Return (x, y) of the center of cell containing provided text 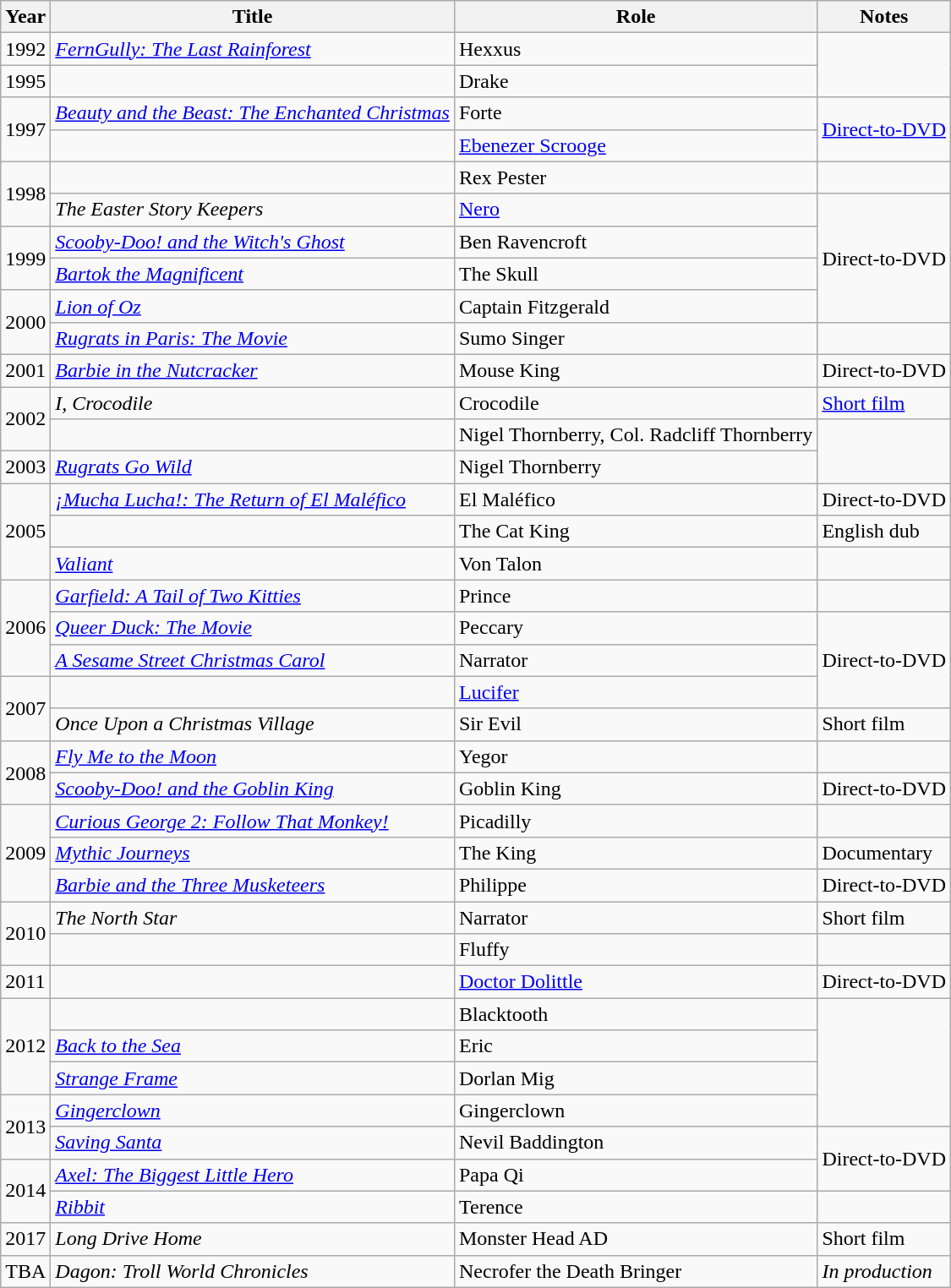
Doctor Dolittle (636, 982)
Hexxus (636, 49)
Ben Ravencroft (636, 242)
El Maléfico (636, 499)
Goblin King (636, 789)
Beauty and the Beast: The Enchanted Christmas (253, 113)
Once Upon a Christmas Village (253, 724)
2014 (25, 1191)
Ebenezer Scrooge (636, 145)
2005 (25, 532)
Terence (636, 1207)
Bartok the Magnificent (253, 274)
Fluffy (636, 950)
2002 (25, 419)
Scooby-Doo! and the Witch's Ghost (253, 242)
2009 (25, 853)
Barbie in the Nutcracker (253, 370)
Valiant (253, 564)
Dorlan Mig (636, 1078)
Necrofer the Death Bringer (636, 1271)
The Skull (636, 274)
2003 (25, 467)
Long Drive Home (253, 1239)
FernGully: The Last Rainforest (253, 49)
Nevil Baddington (636, 1143)
Drake (636, 81)
Queer Duck: The Movie (253, 628)
Crocodile (636, 403)
Nero (636, 210)
Garfield: A Tail of Two Kitties (253, 596)
Curious George 2: Follow That Monkey! (253, 821)
Mythic Journeys (253, 853)
Mouse King (636, 370)
Rex Pester (636, 177)
Lucifer (636, 692)
2000 (25, 322)
Notes (884, 17)
Sumo Singer (636, 338)
Ribbit (253, 1207)
The Easter Story Keepers (253, 210)
Barbie and the Three Musketeers (253, 885)
Peccary (636, 628)
I, Crocodile (253, 403)
The North Star (253, 917)
The King (636, 853)
English dub (884, 532)
2001 (25, 370)
Rugrats Go Wild (253, 467)
Rugrats in Paris: The Movie (253, 338)
2008 (25, 772)
Title (253, 17)
Blacktooth (636, 1014)
Picadilly (636, 821)
Year (25, 17)
Fly Me to the Moon (253, 756)
Strange Frame (253, 1078)
1997 (25, 129)
2010 (25, 933)
Philippe (636, 885)
1992 (25, 49)
1998 (25, 194)
1995 (25, 81)
Back to the Sea (253, 1046)
Nigel Thornberry, Col. Radcliff Thornberry (636, 435)
Captain Fitzgerald (636, 306)
2013 (25, 1127)
1999 (25, 258)
Yegor (636, 756)
Eric (636, 1046)
In production (884, 1271)
Papa Qi (636, 1175)
Saving Santa (253, 1143)
The Cat King (636, 532)
Sir Evil (636, 724)
Nigel Thornberry (636, 467)
Lion of Oz (253, 306)
2007 (25, 708)
2006 (25, 628)
TBA (25, 1271)
Forte (636, 113)
Role (636, 17)
2012 (25, 1046)
Von Talon (636, 564)
Documentary (884, 853)
Monster Head AD (636, 1239)
2011 (25, 982)
¡Mucha Lucha!: The Return of El Maléfico (253, 499)
Dagon: Troll World Chronicles (253, 1271)
Axel: The Biggest Little Hero (253, 1175)
2017 (25, 1239)
A Sesame Street Christmas Carol (253, 660)
Scooby-Doo! and the Goblin King (253, 789)
Prince (636, 596)
